Pinpoint the cell where the given text exists, returning its (x, y) midpoint coordinate. 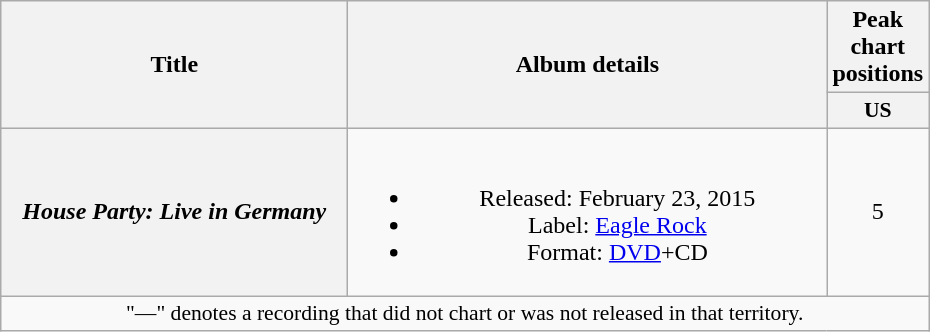
Title (174, 65)
5 (878, 212)
US (878, 111)
"—" denotes a recording that did not chart or was not released in that territory. (465, 314)
House Party: Live in Germany (174, 212)
Album details (588, 65)
Peak chart positions (878, 47)
Released: February 23, 2015Label: Eagle RockFormat: DVD+CD (588, 212)
